Locate the cell with the specified text and output its (X, Y) center coordinate. 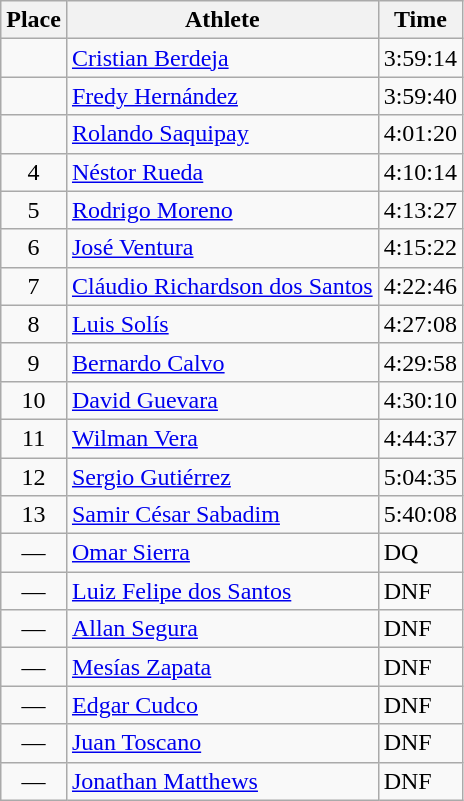
4:30:10 (420, 400)
Cristian Berdeja (222, 58)
Sergio Gutiérrez (222, 477)
9 (34, 362)
Wilman Vera (222, 438)
10 (34, 400)
4:44:37 (420, 438)
Omar Sierra (222, 553)
Athlete (222, 20)
Rolando Saquipay (222, 134)
5:04:35 (420, 477)
4:27:08 (420, 324)
4:15:22 (420, 248)
Mesías Zapata (222, 667)
3:59:40 (420, 96)
Jonathan Matthews (222, 781)
Néstor Rueda (222, 172)
4:29:58 (420, 362)
3:59:14 (420, 58)
13 (34, 515)
Edgar Cudco (222, 705)
4:22:46 (420, 286)
4:10:14 (420, 172)
Bernardo Calvo (222, 362)
Cláudio Richardson dos Santos (222, 286)
4 (34, 172)
Luiz Felipe dos Santos (222, 591)
Time (420, 20)
Juan Toscano (222, 743)
Place (34, 20)
8 (34, 324)
Luis Solís (222, 324)
4:01:20 (420, 134)
7 (34, 286)
6 (34, 248)
David Guevara (222, 400)
Samir César Sabadim (222, 515)
12 (34, 477)
Allan Segura (222, 629)
José Ventura (222, 248)
Rodrigo Moreno (222, 210)
5 (34, 210)
4:13:27 (420, 210)
Fredy Hernández (222, 96)
DQ (420, 553)
11 (34, 438)
5:40:08 (420, 515)
